Find where the given text appears and provide that cell's center as [X, Y] coordinate. 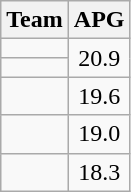
19.0 [99, 134]
18.3 [99, 172]
Team [35, 20]
20.9 [99, 58]
APG [99, 20]
19.6 [99, 96]
